Find where the given text appears and provide that cell's center as [X, Y] coordinate. 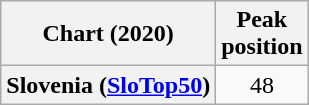
Peakposition [262, 34]
Chart (2020) [108, 34]
48 [262, 85]
Slovenia (SloTop50) [108, 85]
